Find where the given text appears and provide that cell's center as [x, y] coordinate. 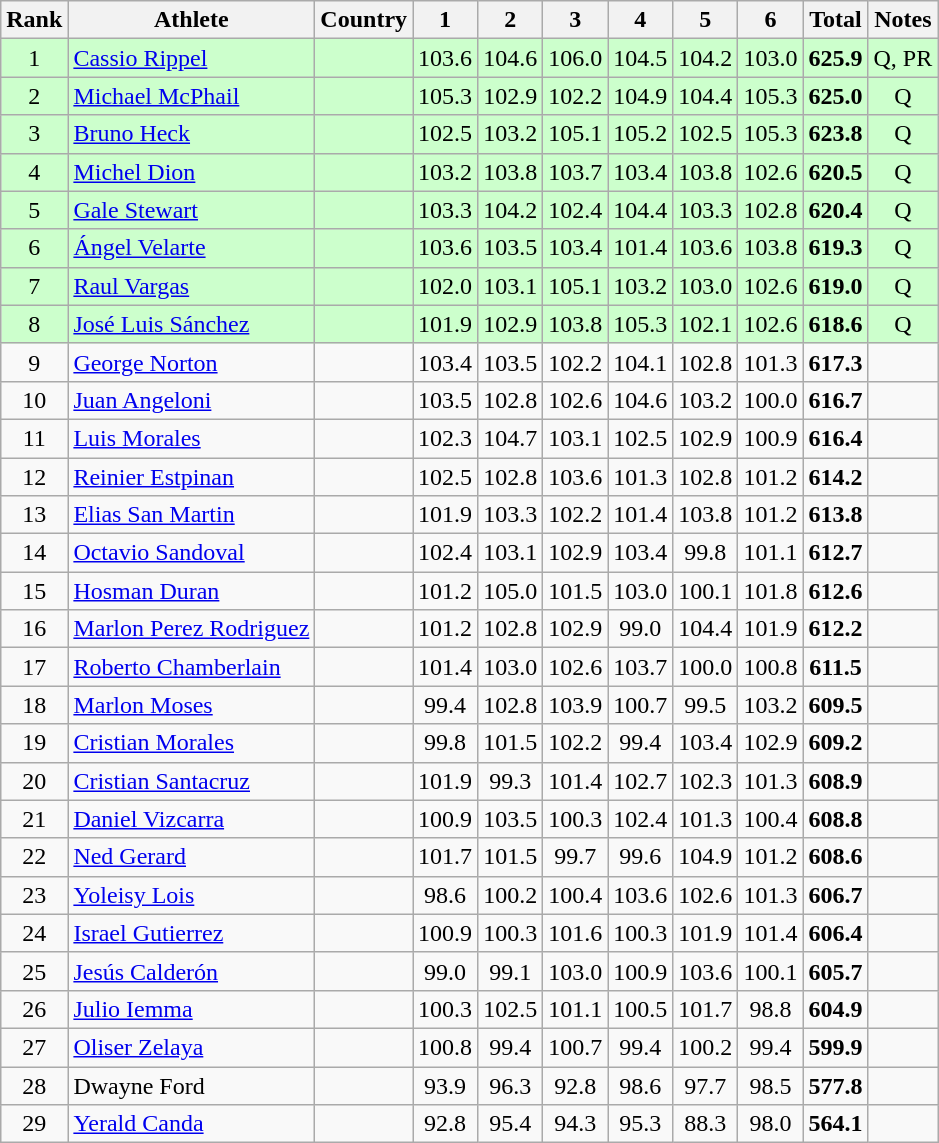
616.7 [836, 400]
104.5 [640, 58]
Roberto Chamberlain [192, 667]
José Luis Sánchez [192, 324]
606.4 [836, 933]
7 [34, 286]
Notes [903, 20]
608.8 [836, 819]
103.9 [576, 705]
100.5 [640, 1009]
98.5 [770, 1085]
13 [34, 515]
Luis Morales [192, 438]
Athlete [192, 20]
Marlon Perez Rodriguez [192, 629]
Elias San Martin [192, 515]
106.0 [576, 58]
22 [34, 857]
99.5 [706, 705]
Ángel Velarte [192, 248]
10 [34, 400]
Country [364, 20]
620.4 [836, 210]
99.7 [576, 857]
8 [34, 324]
96.3 [510, 1085]
620.5 [836, 172]
105.0 [510, 591]
21 [34, 819]
Marlon Moses [192, 705]
612.2 [836, 629]
Q, PR [903, 58]
15 [34, 591]
625.9 [836, 58]
Daniel Vizcarra [192, 819]
619.0 [836, 286]
612.7 [836, 553]
27 [34, 1047]
608.9 [836, 781]
577.8 [836, 1085]
24 [34, 933]
17 [34, 667]
609.2 [836, 743]
101.6 [576, 933]
99.3 [510, 781]
619.3 [836, 248]
Yoleisy Lois [192, 895]
616.4 [836, 438]
599.9 [836, 1047]
Bruno Heck [192, 134]
14 [34, 553]
28 [34, 1085]
Israel Gutierrez [192, 933]
93.9 [446, 1085]
9 [34, 362]
623.8 [836, 134]
Jesús Calderón [192, 971]
617.3 [836, 362]
19 [34, 743]
Yerald Canda [192, 1124]
Cassio Rippel [192, 58]
564.1 [836, 1124]
97.7 [706, 1085]
102.1 [706, 324]
Julio Iemma [192, 1009]
95.3 [640, 1124]
611.5 [836, 667]
Hosman Duran [192, 591]
Reinier Estpinan [192, 477]
20 [34, 781]
102.0 [446, 286]
104.7 [510, 438]
Cristian Morales [192, 743]
98.8 [770, 1009]
Cristian Santacruz [192, 781]
Octavio Sandoval [192, 553]
Rank [34, 20]
606.7 [836, 895]
25 [34, 971]
Raul Vargas [192, 286]
613.8 [836, 515]
Ned Gerard [192, 857]
Gale Stewart [192, 210]
94.3 [576, 1124]
604.9 [836, 1009]
605.7 [836, 971]
Oliser Zelaya [192, 1047]
18 [34, 705]
101.8 [770, 591]
Juan Angeloni [192, 400]
612.6 [836, 591]
99.1 [510, 971]
23 [34, 895]
608.6 [836, 857]
625.0 [836, 96]
Total [836, 20]
29 [34, 1124]
102.7 [640, 781]
105.2 [640, 134]
George Norton [192, 362]
104.1 [640, 362]
Dwayne Ford [192, 1085]
Michel Dion [192, 172]
Michael McPhail [192, 96]
26 [34, 1009]
609.5 [836, 705]
614.2 [836, 477]
16 [34, 629]
11 [34, 438]
88.3 [706, 1124]
95.4 [510, 1124]
99.6 [640, 857]
12 [34, 477]
98.0 [770, 1124]
618.6 [836, 324]
